Determine the (x, y) coordinate at the center of the cell enclosing the given text.  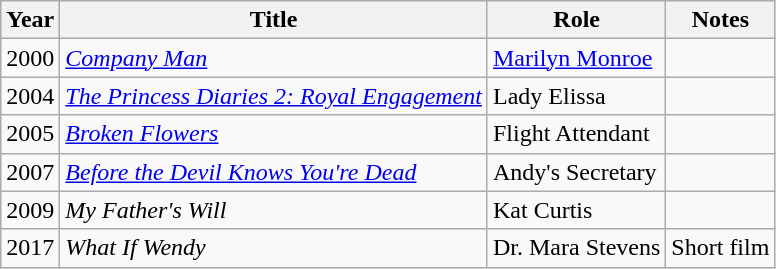
2007 (30, 172)
Kat Curtis (576, 210)
Dr. Mara Stevens (576, 248)
2009 (30, 210)
2017 (30, 248)
What If Wendy (274, 248)
The Princess Diaries 2: Royal Engagement (274, 96)
Broken Flowers (274, 134)
Role (576, 20)
2000 (30, 58)
Short film (720, 248)
Lady Elissa (576, 96)
2005 (30, 134)
Before the Devil Knows You're Dead (274, 172)
Marilyn Monroe (576, 58)
2004 (30, 96)
Notes (720, 20)
Andy's Secretary (576, 172)
Year (30, 20)
Company Man (274, 58)
Title (274, 20)
My Father's Will (274, 210)
Flight Attendant (576, 134)
